Pinpoint the cell where the given text exists, returning its [x, y] midpoint coordinate. 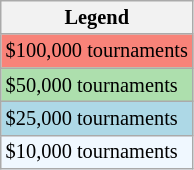
$10,000 tournaments [97, 152]
Legend [97, 17]
$25,000 tournaments [97, 118]
$100,000 tournaments [97, 51]
$50,000 tournaments [97, 85]
